Locate the cell with the specified text and output its (x, y) center coordinate. 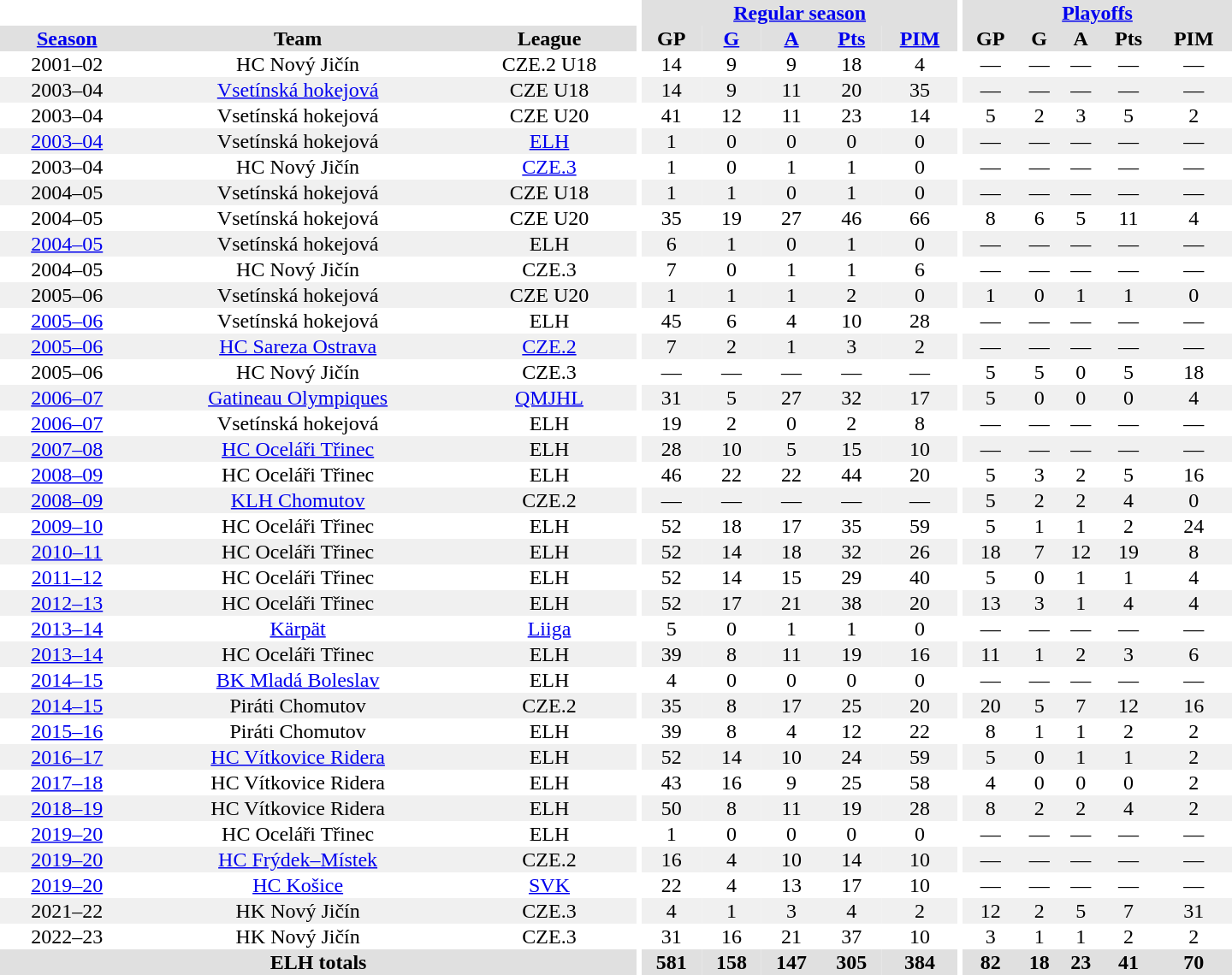
158 (731, 962)
Liiga (549, 629)
SVK (549, 885)
2011–12 (67, 577)
Playoffs (1097, 13)
581 (672, 962)
BK Mladá Boleslav (298, 680)
66 (919, 218)
Kärpät (298, 629)
2017–18 (67, 783)
305 (851, 962)
League (549, 38)
43 (672, 783)
2015–16 (67, 731)
29 (851, 577)
37 (851, 937)
50 (672, 808)
HC Košice (298, 885)
58 (919, 783)
Season (67, 38)
45 (672, 321)
2012–13 (67, 603)
QMJHL (549, 398)
26 (919, 552)
Team (298, 38)
ELH totals (318, 962)
2010–11 (67, 552)
384 (919, 962)
2018–19 (67, 808)
38 (851, 603)
CZE.2 U18 (549, 64)
HC Frýdek–Místek (298, 860)
2016–17 (67, 757)
KLH Chomutov (298, 500)
2007–08 (67, 449)
2001–02 (67, 64)
70 (1194, 962)
Gatineau Olympiques (298, 398)
147 (791, 962)
82 (991, 962)
2009–10 (67, 526)
HC Sareza Ostrava (298, 346)
2022–23 (67, 937)
Regular season (800, 13)
2021–22 (67, 911)
40 (919, 577)
44 (851, 475)
